Pinpoint the cell where the given text exists, returning its (X, Y) midpoint coordinate. 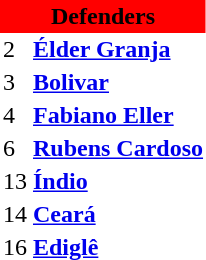
3 (15, 82)
Bolivar (118, 82)
13 (15, 182)
14 (15, 214)
Defenders (103, 16)
6 (15, 148)
Élder Granja (118, 50)
Ceará (118, 214)
Índio (118, 182)
2 (15, 50)
4 (15, 116)
Fabiano Eller (118, 116)
Rubens Cardoso (118, 148)
